From the cell containing the given text, extract its center point as (x, y) coordinate. 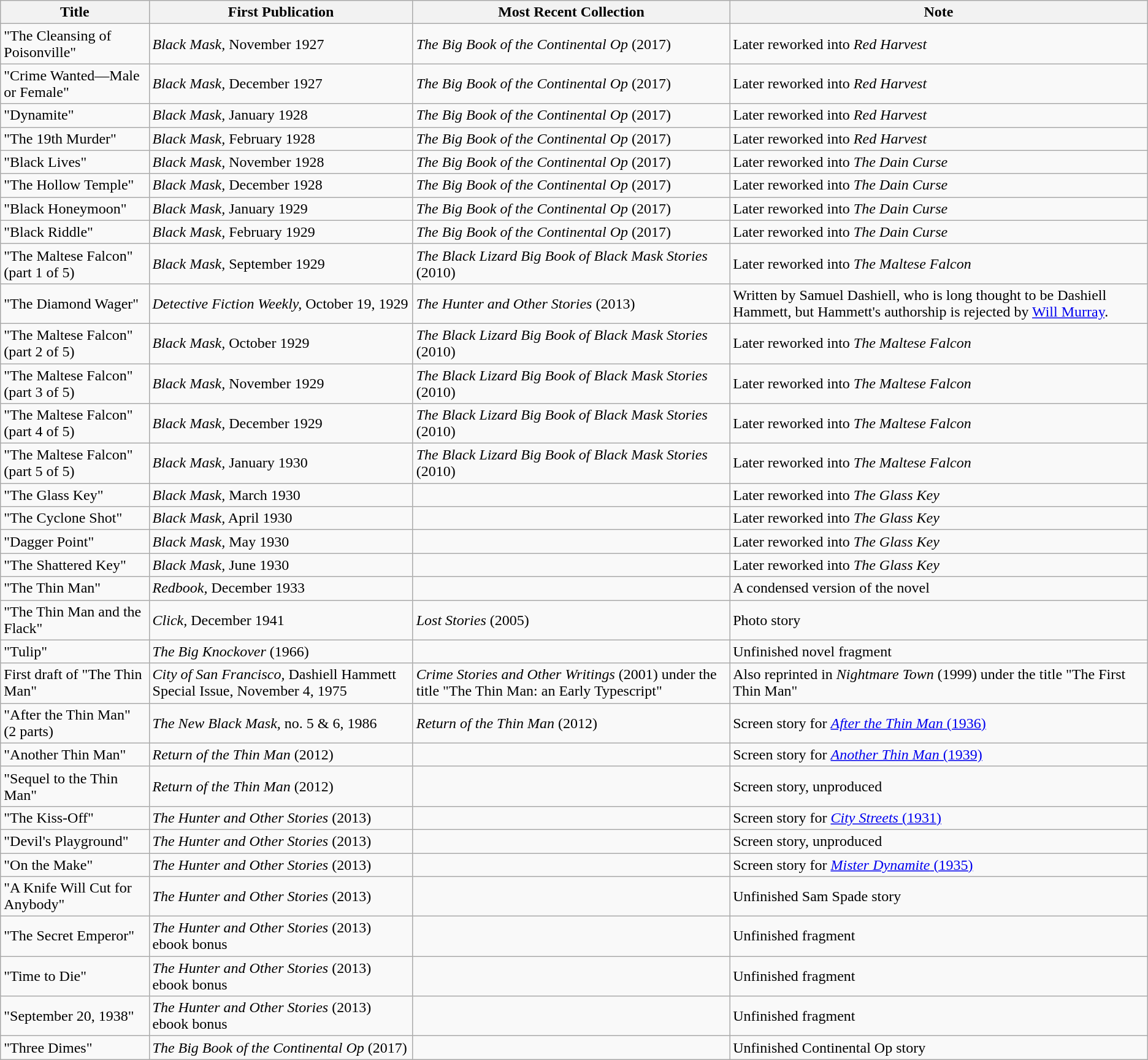
First Publication (281, 12)
"Dagger Point" (75, 542)
Screen story for Another Thin Man (1939) (939, 755)
Black Mask, February 1929 (281, 232)
Screen story for City Streets (1931) (939, 818)
"The Kiss-Off" (75, 818)
Black Mask, December 1927 (281, 83)
"Time to Die" (75, 977)
Lost Stories (2005) (571, 620)
"September 20, 1938" (75, 1016)
A condensed version of the novel (939, 588)
"Tulip" (75, 651)
"Black Honeymoon" (75, 209)
Screen story for After the Thin Man (1936) (939, 723)
Redbook, December 1933 (281, 588)
"Devil's Playground" (75, 841)
"On the Make" (75, 864)
"The 19th Murder" (75, 139)
"The Cleansing of Poisonville" (75, 44)
Black Mask, December 1928 (281, 185)
"Crime Wanted—Male or Female" (75, 83)
"The Shattered Key" (75, 565)
Crime Stories and Other Writings (2001) under the title "The Thin Man: an Early Typescript" (571, 683)
"The Thin Man" (75, 588)
Black Mask, January 1929 (281, 209)
Black Mask, June 1930 (281, 565)
Unfinished Continental Op story (939, 1048)
"The Cyclone Shot" (75, 518)
City of San Francisco, Dashiell Hammett Special Issue, November 4, 1975 (281, 683)
Unfinished novel fragment (939, 651)
Click, December 1941 (281, 620)
The New Black Mask, no. 5 & 6, 1986 (281, 723)
Detective Fiction Weekly, October 19, 1929 (281, 303)
"Three Dimes" (75, 1048)
"The Maltese Falcon" (part 1 of 5) (75, 264)
Black Mask, March 1930 (281, 495)
"The Thin Man and the Flack" (75, 620)
Note (939, 12)
Unfinished Sam Spade story (939, 897)
"The Maltese Falcon" (part 4 of 5) (75, 423)
"A Knife Will Cut for Anybody" (75, 897)
"The Secret Emperor" (75, 936)
Also reprinted in Nightmare Town (1999) under the title "The First Thin Man" (939, 683)
"After the Thin Man" (2 parts) (75, 723)
Black Mask, January 1930 (281, 464)
Black Mask, February 1928 (281, 139)
"Dynamite" (75, 115)
Black Mask, November 1929 (281, 383)
Screen story for Mister Dynamite (1935) (939, 864)
Black Mask, November 1927 (281, 44)
Black Mask, September 1929 (281, 264)
"The Maltese Falcon" (part 2 of 5) (75, 344)
Title (75, 12)
Black Mask, January 1928 (281, 115)
"The Glass Key" (75, 495)
Black Mask, May 1930 (281, 542)
Black Mask, December 1929 (281, 423)
Black Mask, October 1929 (281, 344)
"Black Riddle" (75, 232)
Photo story (939, 620)
Black Mask, November 1928 (281, 162)
"The Diamond Wager" (75, 303)
Black Mask, April 1930 (281, 518)
The Big Knockover (1966) (281, 651)
First draft of "The Thin Man" (75, 683)
"The Hollow Temple" (75, 185)
"The Maltese Falcon" (part 5 of 5) (75, 464)
"Another Thin Man" (75, 755)
Written by Samuel Dashiell, who is long thought to be Dashiell Hammett, but Hammett's authorship is rejected by Will Murray. (939, 303)
"Sequel to the Thin Man" (75, 786)
"Black Lives" (75, 162)
"The Maltese Falcon" (part 3 of 5) (75, 383)
Most Recent Collection (571, 12)
